Determine the [X, Y] coordinate at the center of the cell enclosing the given text.  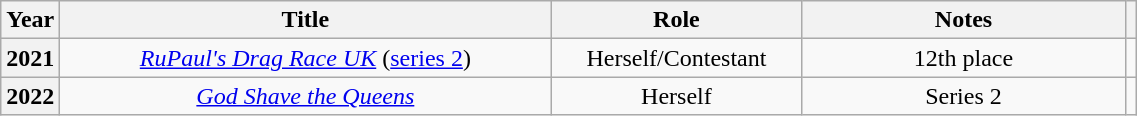
2021 [30, 58]
Herself/Contestant [676, 58]
God Shave the Queens [306, 96]
RuPaul's Drag Race UK (series 2) [306, 58]
Series 2 [964, 96]
Herself [676, 96]
12th place [964, 58]
Title [306, 20]
Role [676, 20]
Year [30, 20]
Notes [964, 20]
2022 [30, 96]
